Pinpoint the cell where the given text exists, returning its [X, Y] midpoint coordinate. 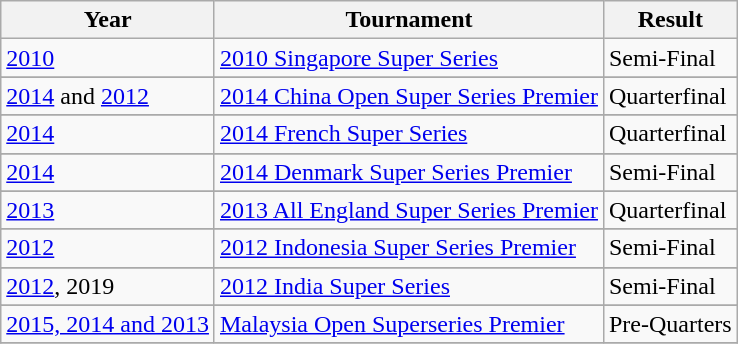
Result [670, 20]
2010 Singapore Super Series [408, 58]
Pre-Quarters [670, 324]
Malaysia Open Superseries Premier [408, 324]
2012 India Super Series [408, 286]
2012 Indonesia Super Series Premier [408, 248]
2014 and 2012 [108, 96]
2012 [108, 248]
2013 All England Super Series Premier [408, 210]
2015, 2014 and 2013 [108, 324]
2014 Denmark Super Series Premier [408, 172]
Year [108, 20]
2010 [108, 58]
2014 French Super Series [408, 134]
2012, 2019 [108, 286]
2013 [108, 210]
Tournament [408, 20]
2014 China Open Super Series Premier [408, 96]
